From the cell containing the given text, extract its center point as [X, Y] coordinate. 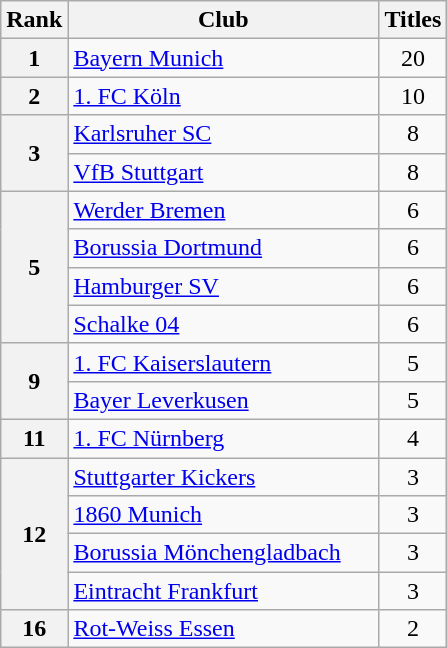
1. FC Köln [224, 96]
Borussia Dortmund [224, 248]
Rank [34, 20]
9 [34, 381]
Stuttgarter Kickers [224, 477]
16 [34, 629]
Schalke 04 [224, 324]
1. FC Nürnberg [224, 438]
1860 Munich [224, 515]
1. FC Kaiserslautern [224, 362]
Hamburger SV [224, 286]
Bayern Munich [224, 58]
Club [224, 20]
Eintracht Frankfurt [224, 591]
Karlsruher SC [224, 134]
Werder Bremen [224, 210]
Borussia Mönchengladbach [224, 553]
VfB Stuttgart [224, 172]
4 [413, 438]
12 [34, 534]
11 [34, 438]
Bayer Leverkusen [224, 400]
20 [413, 58]
10 [413, 96]
Rot-Weiss Essen [224, 629]
Titles [413, 20]
1 [34, 58]
